Determine the [x, y] coordinate at the center of the cell enclosing the given text.  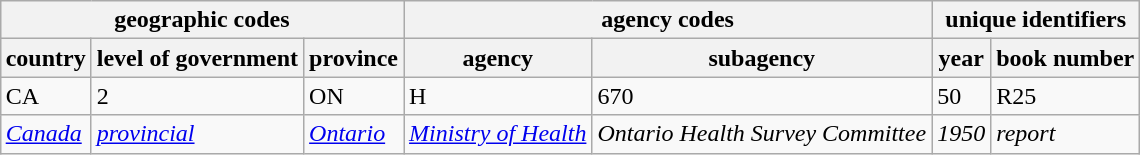
50 [962, 96]
report [1066, 134]
unique identifiers [1036, 20]
CA [46, 96]
country [46, 58]
Ministry of Health [498, 134]
2 [197, 96]
book number [1066, 58]
Ontario Health Survey Committee [762, 134]
agency [498, 58]
year [962, 58]
provincial [197, 134]
670 [762, 96]
level of government [197, 58]
province [354, 58]
ON [354, 96]
agency codes [668, 20]
Canada [46, 134]
geographic codes [202, 20]
R25 [1066, 96]
Ontario [354, 134]
1950 [962, 134]
H [498, 96]
subagency [762, 58]
